Output the [x, y] coordinate of the center of the cell containing the given text.  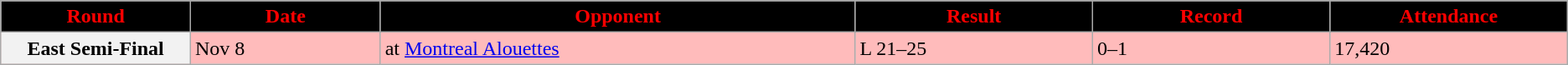
Record [1211, 17]
0–1 [1211, 48]
L 21–25 [973, 48]
Nov 8 [285, 48]
East Semi-Final [95, 48]
17,420 [1449, 48]
Opponent [618, 17]
Round [95, 17]
at Montreal Alouettes [618, 48]
Result [973, 17]
Date [285, 17]
Attendance [1449, 17]
